Detect which cell encompasses the target text, then output its (x, y) center coordinate. 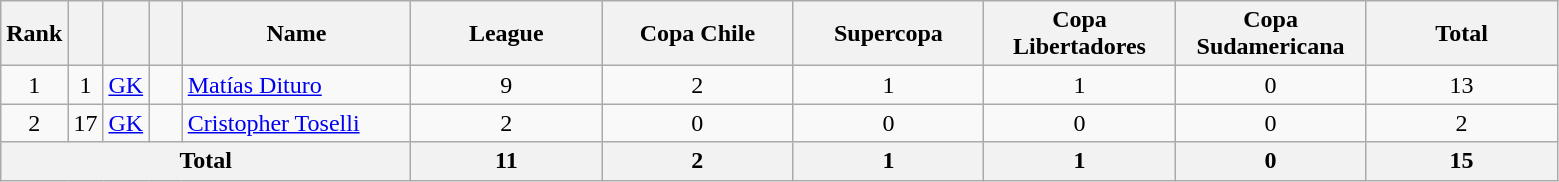
CopaSudamericana (1270, 34)
11 (506, 161)
17 (86, 123)
Cristopher Toselli (296, 123)
CopaLibertadores (1080, 34)
Rank (34, 34)
League (506, 34)
Matías Dituro (296, 85)
15 (1462, 161)
13 (1462, 85)
Copa Chile (698, 34)
9 (506, 85)
Supercopa (888, 34)
Name (296, 34)
